Detect which cell encompasses the target text, then output its (x, y) center coordinate. 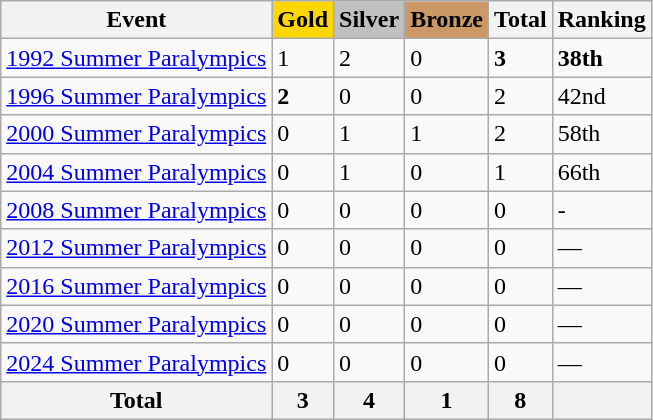
66th (602, 172)
2012 Summer Paralympics (136, 248)
Silver (370, 20)
- (602, 210)
1996 Summer Paralympics (136, 96)
Gold (303, 20)
Ranking (602, 20)
2000 Summer Paralympics (136, 134)
2004 Summer Paralympics (136, 172)
2024 Summer Paralympics (136, 362)
42nd (602, 96)
1992 Summer Paralympics (136, 58)
2008 Summer Paralympics (136, 210)
4 (370, 400)
38th (602, 58)
Bronze (447, 20)
58th (602, 134)
Event (136, 20)
8 (521, 400)
2016 Summer Paralympics (136, 286)
2020 Summer Paralympics (136, 324)
